Detect which cell encompasses the target text, then output its (X, Y) center coordinate. 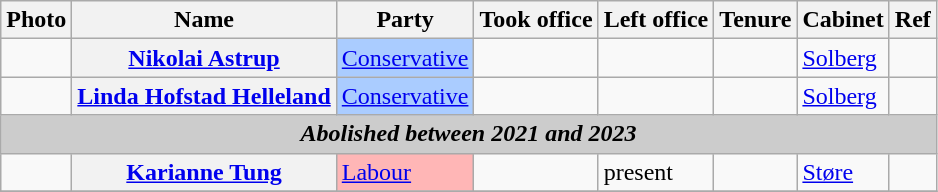
present (656, 172)
Party (405, 20)
Nikolai Astrup (204, 58)
Karianne Tung (204, 172)
Took office (536, 20)
Left office (656, 20)
Linda Hofstad Helleland (204, 96)
Støre (843, 172)
Labour (405, 172)
Cabinet (843, 20)
Ref (912, 20)
Abolished between 2021 and 2023 (469, 134)
Name (204, 20)
Tenure (756, 20)
Photo (36, 20)
